Return [X, Y] of the center of cell containing provided text 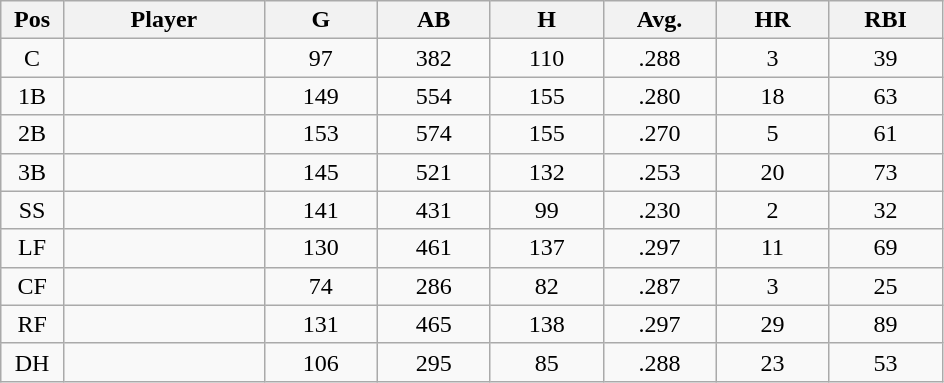
145 [320, 172]
LF [32, 248]
465 [434, 324]
554 [434, 96]
431 [434, 210]
73 [886, 172]
1B [32, 96]
Pos [32, 20]
H [546, 20]
.287 [660, 286]
2 [772, 210]
2B [32, 134]
461 [434, 248]
574 [434, 134]
82 [546, 286]
DH [32, 362]
23 [772, 362]
137 [546, 248]
18 [772, 96]
20 [772, 172]
63 [886, 96]
.253 [660, 172]
138 [546, 324]
521 [434, 172]
29 [772, 324]
RF [32, 324]
25 [886, 286]
141 [320, 210]
C [32, 58]
CF [32, 286]
HR [772, 20]
295 [434, 362]
286 [434, 286]
130 [320, 248]
53 [886, 362]
Avg. [660, 20]
99 [546, 210]
61 [886, 134]
.280 [660, 96]
.270 [660, 134]
Player [164, 20]
SS [32, 210]
74 [320, 286]
85 [546, 362]
39 [886, 58]
131 [320, 324]
11 [772, 248]
382 [434, 58]
106 [320, 362]
.230 [660, 210]
AB [434, 20]
3B [32, 172]
132 [546, 172]
89 [886, 324]
149 [320, 96]
110 [546, 58]
RBI [886, 20]
69 [886, 248]
5 [772, 134]
153 [320, 134]
G [320, 20]
32 [886, 210]
97 [320, 58]
